Return [X, Y] of the center of cell containing provided text 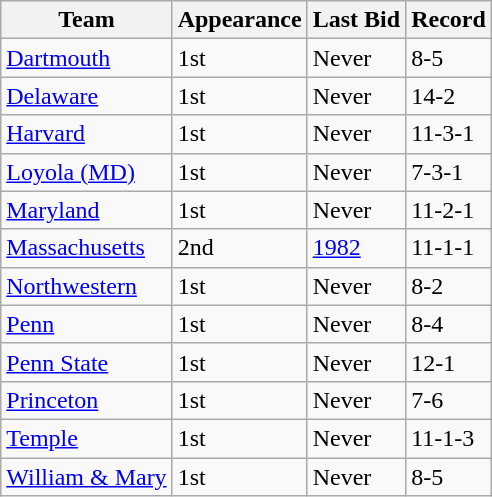
Appearance [240, 20]
Team [86, 20]
Penn State [86, 362]
Penn [86, 324]
Last Bid [356, 20]
12-1 [449, 362]
Delaware [86, 96]
1982 [356, 248]
14-2 [449, 96]
Temple [86, 438]
11-2-1 [449, 210]
Record [449, 20]
Loyola (MD) [86, 172]
11-1-1 [449, 248]
7-6 [449, 400]
Massachusetts [86, 248]
11-1-3 [449, 438]
2nd [240, 248]
William & Mary [86, 477]
8-4 [449, 324]
Maryland [86, 210]
Northwestern [86, 286]
Harvard [86, 134]
Dartmouth [86, 58]
8-2 [449, 286]
7-3-1 [449, 172]
11-3-1 [449, 134]
Princeton [86, 400]
